Pinpoint the cell where the given text exists, returning its (x, y) midpoint coordinate. 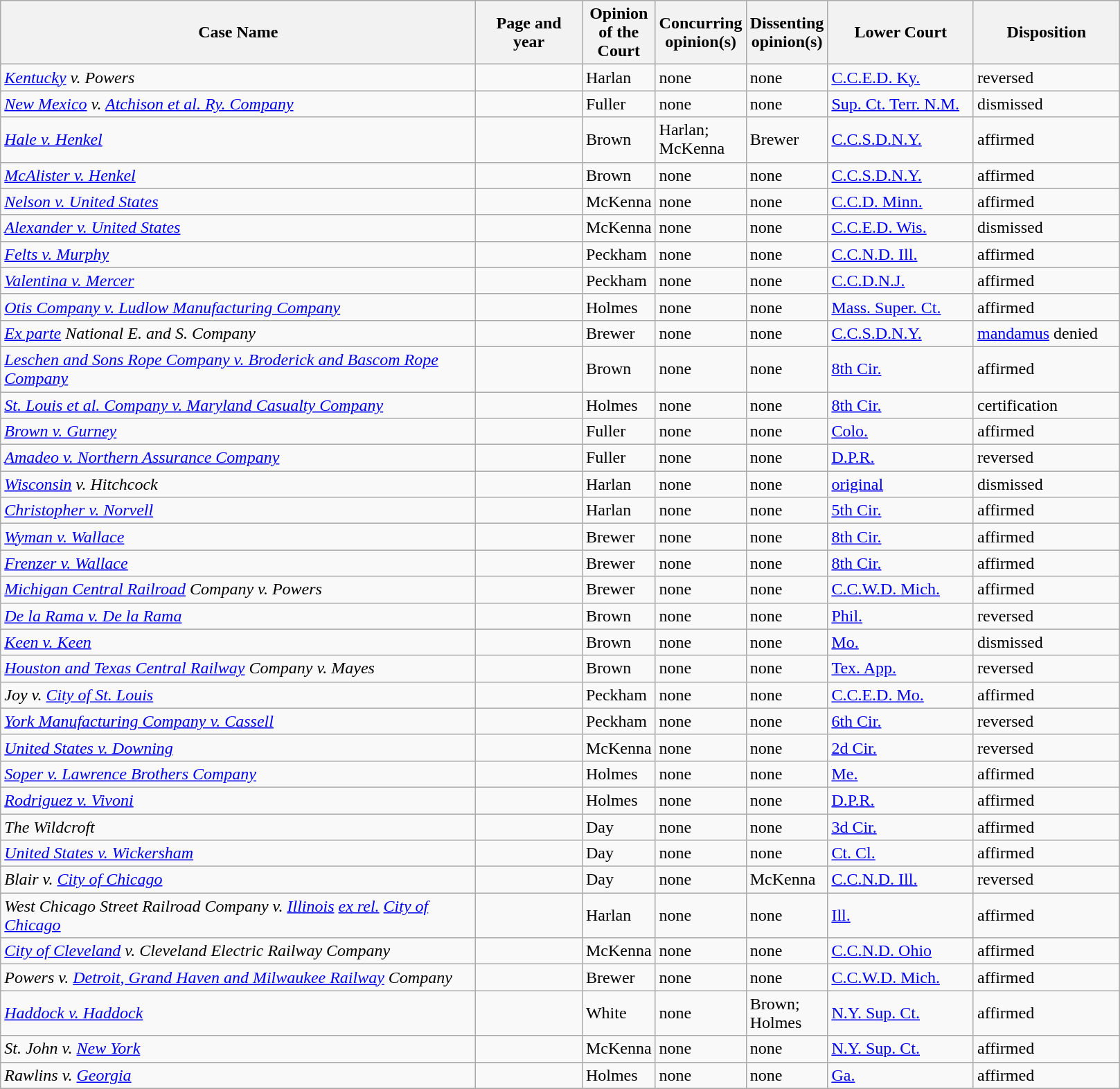
C.C.D.N.J. (900, 281)
Brown; Holmes (787, 1013)
Alexander v. United States (238, 228)
Ill. (900, 916)
St. John v. New York (238, 1049)
Christopher v. Norvell (238, 511)
Ga. (900, 1075)
6th Cir. (900, 721)
Opinion of the Court (619, 33)
Keen v. Keen (238, 642)
Rawlins v. Georgia (238, 1075)
Colo. (900, 432)
Ex parte National E. and S. Company (238, 333)
C.C.D. Minn. (900, 202)
Hale v. Henkel (238, 140)
Soper v. Lawrence Brothers Company (238, 774)
St. Louis et al. Company v. Maryland Casualty Company (238, 405)
Nelson v. United States (238, 202)
Tex. App. (900, 669)
2d Cir. (900, 747)
Disposition (1046, 33)
Rodriguez v. Vivoni (238, 800)
Amadeo v. Northern Assurance Company (238, 458)
5th Cir. (900, 511)
Joy v. City of St. Louis (238, 695)
C.C.E.D. Wis. (900, 228)
Mo. (900, 642)
Blair v. City of Chicago (238, 880)
Powers v. Detroit, Grand Haven and Milwaukee Railway Company (238, 977)
Otis Company v. Ludlow Manufacturing Company (238, 307)
Kentucky v. Powers (238, 78)
White (619, 1013)
Leschen and Sons Rope Company v. Broderick and Bascom Rope Company (238, 369)
Houston and Texas Central Railway Company v. Mayes (238, 669)
C.C.E.D. Mo. (900, 695)
Felts v. Murphy (238, 254)
C.C.E.D. Ky. (900, 78)
Concurring opinion(s) (701, 33)
Brown v. Gurney (238, 432)
Wisconsin v. Hitchcock (238, 484)
Valentina v. Mercer (238, 281)
3d Cir. (900, 826)
De la Rama v. De la Rama (238, 616)
McAlister v. Henkel (238, 175)
United States v. Wickersham (238, 853)
New Mexico v. Atchison et al. Ry. Company (238, 104)
Haddock v. Haddock (238, 1013)
The Wildcroft (238, 826)
Dissenting opinion(s) (787, 33)
original (900, 484)
Harlan; McKenna (701, 140)
West Chicago Street Railroad Company v. Illinois ex rel. City of Chicago (238, 916)
Michigan Central Railroad Company v. Powers (238, 590)
United States v. Downing (238, 747)
City of Cleveland v. Cleveland Electric Railway Company (238, 951)
Mass. Super. Ct. (900, 307)
C.C.N.D. Ohio (900, 951)
Sup. Ct. Terr. N.M. (900, 104)
Me. (900, 774)
Frenzer v. Wallace (238, 563)
Lower Court (900, 33)
Case Name (238, 33)
Ct. Cl. (900, 853)
Phil. (900, 616)
Page and year (529, 33)
Wyman v. Wallace (238, 537)
certification (1046, 405)
York Manufacturing Company v. Cassell (238, 721)
mandamus denied (1046, 333)
